From the cell containing the given text, extract its center point as (x, y) coordinate. 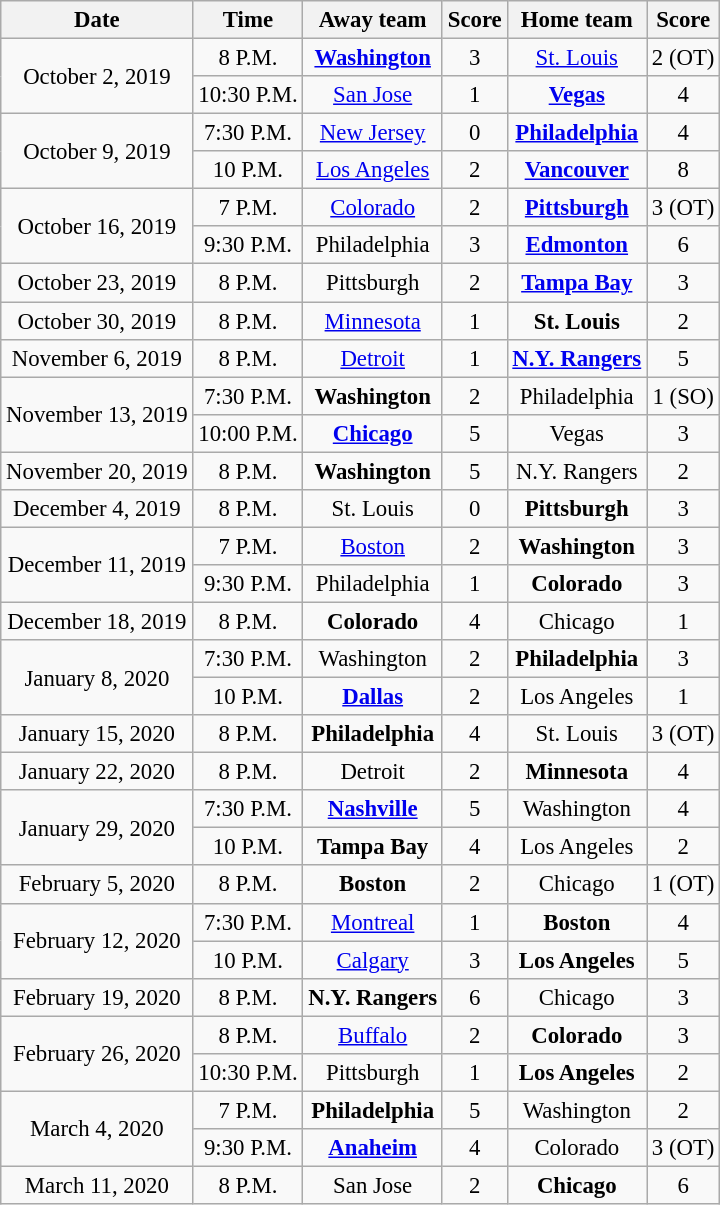
October 30, 2019 (97, 321)
Vancouver (577, 170)
March 4, 2020 (97, 1128)
November 13, 2019 (97, 414)
Home team (577, 20)
Calgary (373, 960)
January 8, 2020 (97, 678)
November 6, 2019 (97, 358)
February 19, 2020 (97, 997)
Buffalo (373, 1035)
October 23, 2019 (97, 283)
8 (684, 170)
Away team (373, 20)
10:00 P.M. (248, 433)
Nashville (373, 809)
October 16, 2019 (97, 226)
Edmonton (577, 245)
2 (OT) (684, 58)
Date (97, 20)
October 9, 2019 (97, 152)
January 15, 2020 (97, 734)
January 22, 2020 (97, 772)
Anaheim (373, 1148)
December 11, 2019 (97, 564)
February 12, 2020 (97, 940)
March 11, 2020 (97, 1185)
October 2, 2019 (97, 76)
February 26, 2020 (97, 1054)
Montreal (373, 922)
November 20, 2019 (97, 471)
Dallas (373, 697)
January 29, 2020 (97, 828)
December 18, 2019 (97, 621)
1 (OT) (684, 885)
February 5, 2020 (97, 885)
New Jersey (373, 133)
December 4, 2019 (97, 509)
1 (SO) (684, 396)
Time (248, 20)
